Find where the given text appears and provide that cell's center as (X, Y) coordinate. 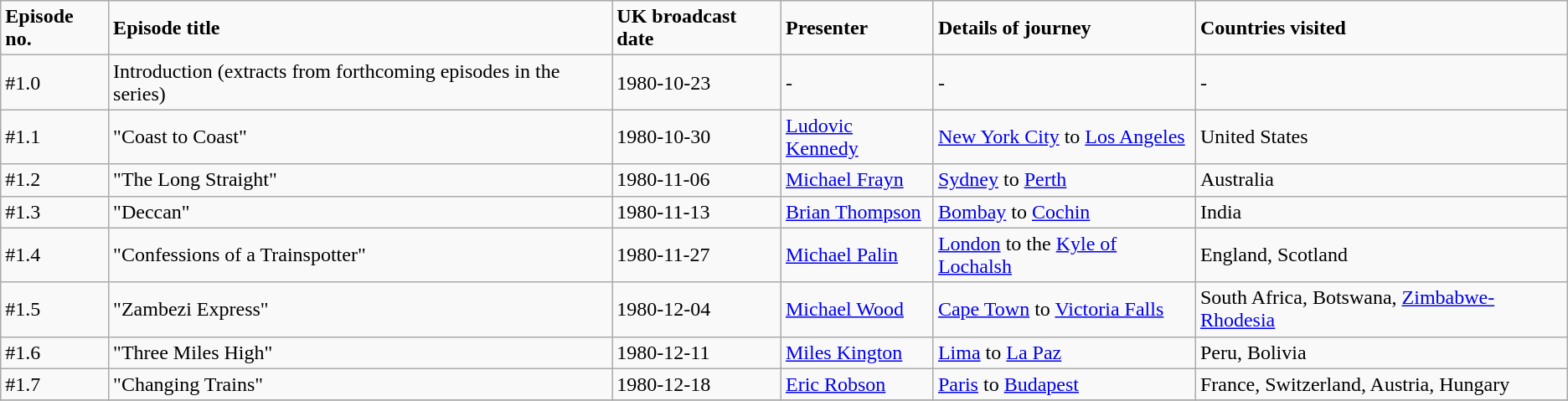
1980-11-13 (697, 212)
Ludovic Kennedy (857, 137)
Cape Town to Victoria Falls (1064, 310)
#1.4 (55, 254)
#1.5 (55, 310)
South Africa, Botswana, Zimbabwe-Rhodesia (1381, 310)
"Coast to Coast" (360, 137)
"Deccan" (360, 212)
#1.7 (55, 384)
"The Long Straight" (360, 180)
1980-10-23 (697, 82)
France, Switzerland, Austria, Hungary (1381, 384)
Michael Frayn (857, 180)
#1.3 (55, 212)
England, Scotland (1381, 254)
1980-12-11 (697, 352)
Countries visited (1381, 28)
"Confessions of a Trainspotter" (360, 254)
1980-11-27 (697, 254)
Lima to La Paz (1064, 352)
Peru, Bolivia (1381, 352)
London to the Kyle of Lochalsh (1064, 254)
Episode no. (55, 28)
#1.1 (55, 137)
1980-11-06 (697, 180)
Presenter (857, 28)
#1.6 (55, 352)
Introduction (extracts from forthcoming episodes in the series) (360, 82)
"Three Miles High" (360, 352)
India (1381, 212)
Details of journey (1064, 28)
Michael Wood (857, 310)
United States (1381, 137)
Episode title (360, 28)
Brian Thompson (857, 212)
Miles Kington (857, 352)
#1.2 (55, 180)
"Zambezi Express" (360, 310)
1980-10-30 (697, 137)
Eric Robson (857, 384)
1980-12-04 (697, 310)
Sydney to Perth (1064, 180)
UK broadcast date (697, 28)
"Changing Trains" (360, 384)
Australia (1381, 180)
Paris to Budapest (1064, 384)
New York City to Los Angeles (1064, 137)
Michael Palin (857, 254)
#1.0 (55, 82)
1980-12-18 (697, 384)
Bombay to Cochin (1064, 212)
